Detect which cell encompasses the target text, then output its [X, Y] center coordinate. 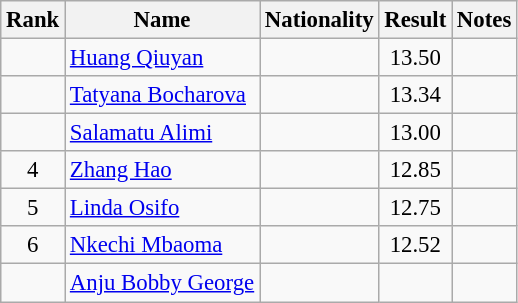
Nkechi Mbaoma [162, 245]
Result [416, 20]
12.75 [416, 208]
4 [33, 170]
Rank [33, 20]
13.34 [416, 95]
Nationality [320, 20]
Tatyana Bocharova [162, 95]
Notes [484, 20]
6 [33, 245]
13.00 [416, 133]
Salamatu Alimi [162, 133]
Zhang Hao [162, 170]
Anju Bobby George [162, 283]
Huang Qiuyan [162, 58]
12.85 [416, 170]
Linda Osifo [162, 208]
5 [33, 208]
Name [162, 20]
12.52 [416, 245]
13.50 [416, 58]
